Find where the given text appears and provide that cell's center as (x, y) coordinate. 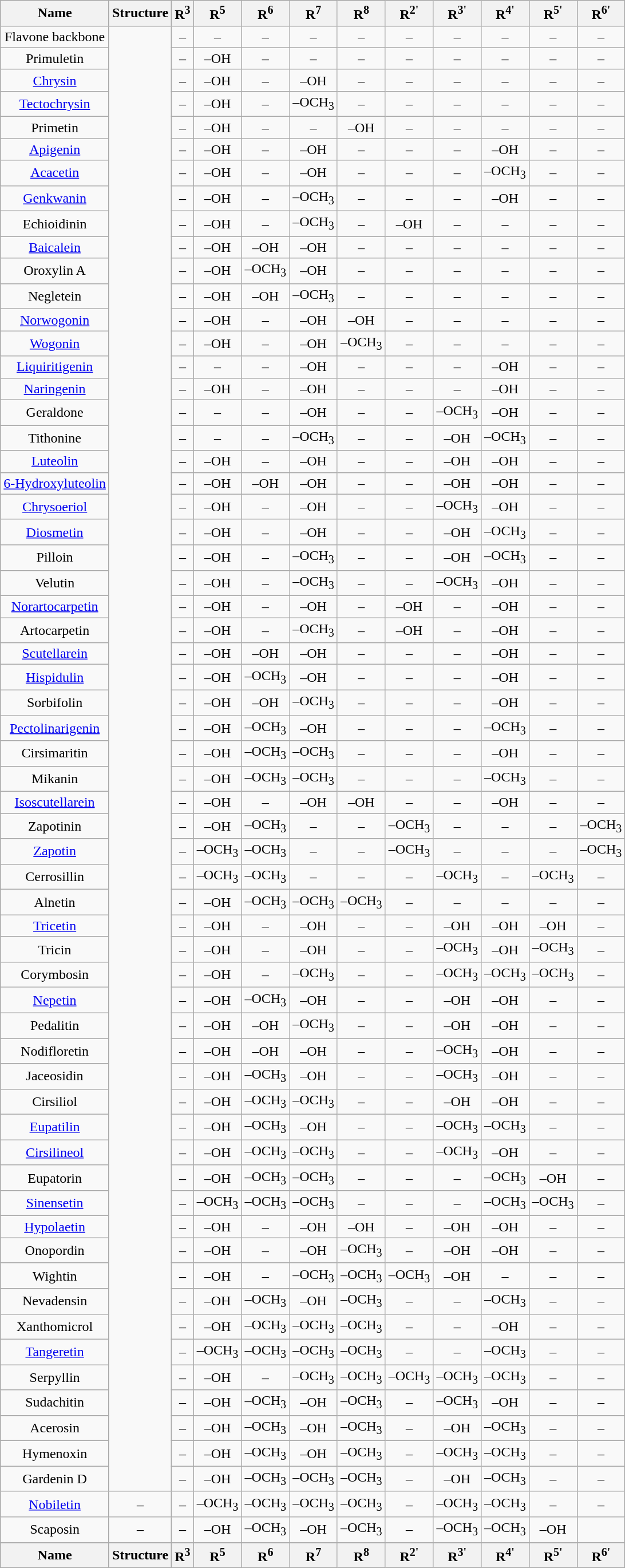
Primetin (55, 128)
Echioidinin (55, 224)
Corymbosin (55, 974)
Scutellarein (55, 654)
Pilloin (55, 558)
Tricetin (55, 926)
Genkwanin (55, 198)
Zapotinin (55, 826)
Apigenin (55, 149)
Negletein (55, 296)
Nepetin (55, 1000)
Norwogonin (55, 320)
Baicalein (55, 247)
Sorbifolin (55, 702)
Sinensetin (55, 1203)
Primuletin (55, 58)
Wogonin (55, 343)
Zapotin (55, 851)
Cerrosillin (55, 876)
Serpyllin (55, 1377)
Naringenin (55, 389)
Cirsimaritin (55, 753)
Tangeretin (55, 1352)
6-Hydroxyluteolin (55, 483)
Wightin (55, 1275)
Nevadensin (55, 1301)
Cirsilineol (55, 1152)
Liquiritigenin (55, 367)
Eupatilin (55, 1127)
Chrysoeriol (55, 507)
Gardenin D (55, 1479)
Scaposin (55, 1530)
Acacetin (55, 173)
Eupatorin (55, 1178)
Acerosin (55, 1428)
Hypolaetin (55, 1227)
Luteolin (55, 461)
Jaceosidin (55, 1076)
Nobiletin (55, 1504)
Oroxylin A (55, 271)
Nodifloretin (55, 1051)
Flavone backbone (55, 37)
Xanthomicrol (55, 1326)
Artocarpetin (55, 630)
Mikanin (55, 779)
Alnetin (55, 902)
Pedalitin (55, 1025)
Tithonine (55, 438)
Diosmetin (55, 532)
Onopordin (55, 1250)
Velutin (55, 583)
Tectochrysin (55, 104)
Tricin (55, 949)
Isoscutellarein (55, 803)
Geraldone (55, 412)
Hymenoxin (55, 1454)
Pectolinarigenin (55, 728)
Cirsiliol (55, 1101)
Hispidulin (55, 677)
Sudachitin (55, 1403)
Norartocarpetin (55, 606)
Chrysin (55, 80)
